For the text-containing cell, return its midpoint in (X, Y) coordinate format. 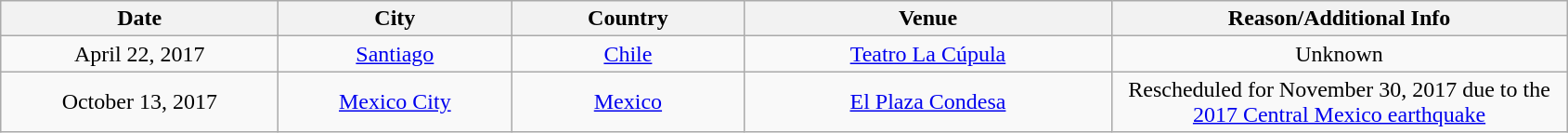
Date (139, 19)
Rescheduled for November 30, 2017 due to the 2017 Central Mexico earthquake (1339, 102)
Country (628, 19)
Chile (628, 54)
Santiago (395, 54)
Reason/Additional Info (1339, 19)
Unknown (1339, 54)
Mexico (628, 102)
City (395, 19)
April 22, 2017 (139, 54)
El Plaza Condesa (928, 102)
Venue (928, 19)
October 13, 2017 (139, 102)
Teatro La Cúpula (928, 54)
Mexico City (395, 102)
